Return (x, y) of the center of cell containing provided text 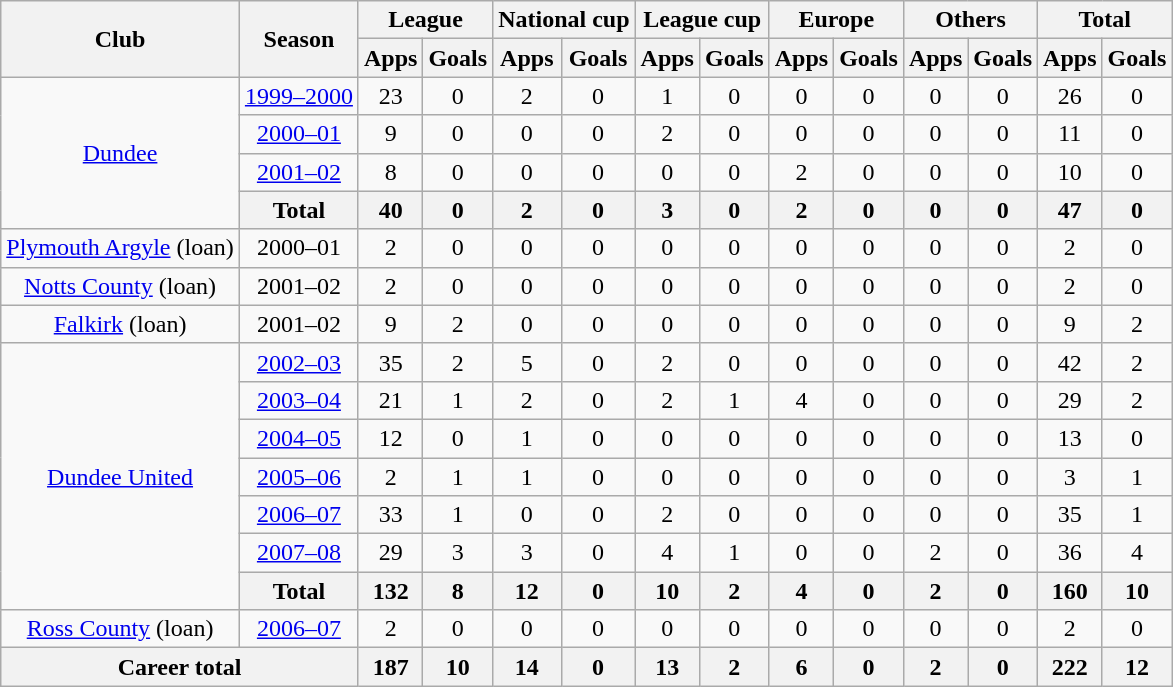
Notts County (loan) (120, 286)
Falkirk (loan) (120, 324)
National cup (564, 20)
26 (1070, 96)
40 (390, 210)
Plymouth Argyle (loan) (120, 248)
23 (390, 96)
14 (527, 667)
6 (801, 667)
Dundee United (120, 476)
2005–06 (298, 477)
11 (1070, 134)
Dundee (120, 153)
42 (1070, 362)
21 (390, 400)
36 (1070, 553)
33 (390, 515)
1999–2000 (298, 96)
2002–03 (298, 362)
Ross County (loan) (120, 629)
5 (527, 362)
Career total (180, 667)
2003–04 (298, 400)
222 (1070, 667)
Others (970, 20)
Europe (836, 20)
2004–05 (298, 438)
League (425, 20)
Season (298, 39)
2007–08 (298, 553)
132 (390, 591)
League cup (702, 20)
Club (120, 39)
187 (390, 667)
47 (1070, 210)
160 (1070, 591)
